Scan for the cell matching the given text and deliver its (X, Y) coordinate at center. 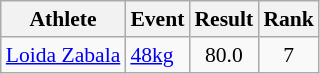
80.0 (224, 55)
Rank (288, 19)
Event (157, 19)
Result (224, 19)
Athlete (64, 19)
Loida Zabala (64, 55)
7 (288, 55)
48kg (157, 55)
